Detect which cell encompasses the target text, then output its [X, Y] center coordinate. 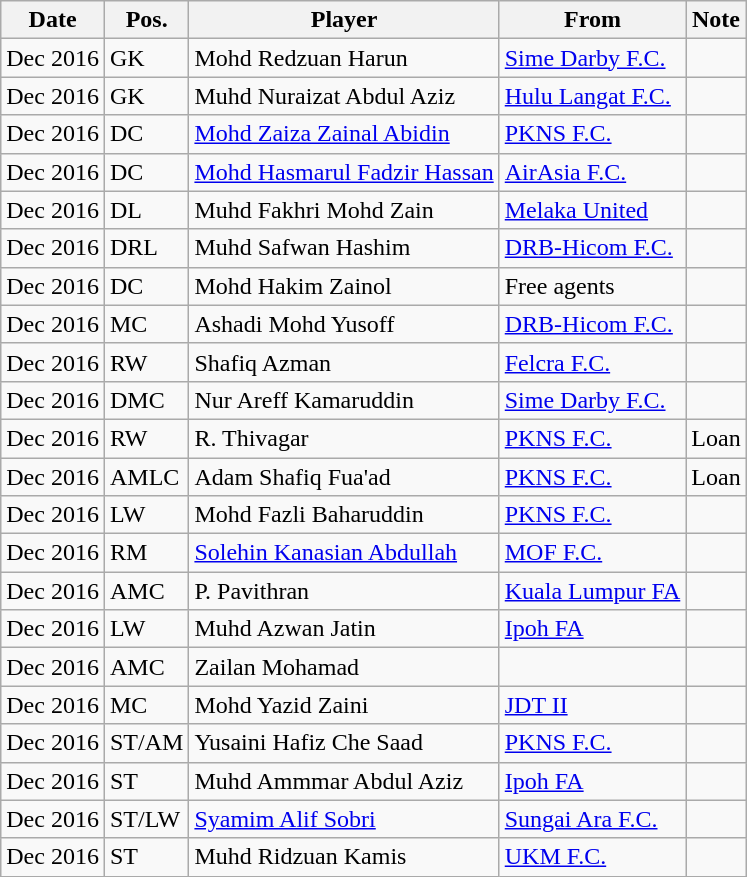
R. Thivagar [344, 438]
ST/AM [146, 743]
Muhd Ammmar Abdul Aziz [344, 781]
Muhd Nuraizat Abdul Aziz [344, 96]
Nur Areff Kamaruddin [344, 400]
Note [716, 20]
Pos. [146, 20]
DRL [146, 248]
ST/LW [146, 819]
Muhd Safwan Hashim [344, 248]
P. Pavithran [344, 591]
Date [53, 20]
Player [344, 20]
AirAsia F.C. [592, 172]
MOF F.C. [592, 553]
Free agents [592, 286]
Melaka United [592, 210]
Muhd Ridzuan Kamis [344, 857]
Muhd Fakhri Mohd Zain [344, 210]
AMLC [146, 477]
Yusaini Hafiz Che Saad [344, 743]
Hulu Langat F.C. [592, 96]
Mohd Redzuan Harun [344, 58]
Muhd Azwan Jatin [344, 629]
DL [146, 210]
From [592, 20]
Mohd Hasmarul Fadzir Hassan [344, 172]
Shafiq Azman [344, 362]
Felcra F.C. [592, 362]
Mohd Fazli Baharuddin [344, 515]
Sungai Ara F.C. [592, 819]
UKM F.C. [592, 857]
Mohd Yazid Zaini [344, 705]
Mohd Hakim Zainol [344, 286]
Syamim Alif Sobri [344, 819]
Ashadi Mohd Yusoff [344, 324]
Zailan Mohamad [344, 667]
Kuala Lumpur FA [592, 591]
Adam Shafiq Fua'ad [344, 477]
Mohd Zaiza Zainal Abidin [344, 134]
DMC [146, 400]
RM [146, 553]
JDT II [592, 705]
Solehin Kanasian Abdullah [344, 553]
